Find where the given text appears and provide that cell's center as (X, Y) coordinate. 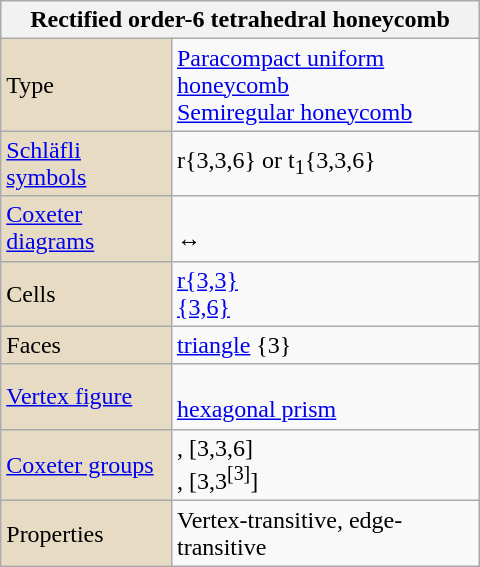
Coxeter diagrams (86, 228)
r{3,3} {3,6} (325, 294)
Paracompact uniform honeycombSemiregular honeycomb (325, 85)
hexagonal prism (325, 396)
Schläfli symbols (86, 164)
Vertex figure (86, 396)
r{3,3,6} or t1{3,3,6} (325, 164)
↔ (325, 228)
triangle {3} (325, 345)
Coxeter groups (86, 465)
Type (86, 85)
, [3,3,6], [3,3[3]] (325, 465)
Properties (86, 534)
Rectified order-6 tetrahedral honeycomb (240, 20)
Cells (86, 294)
Vertex-transitive, edge-transitive (325, 534)
Faces (86, 345)
